Return the [X, Y] coordinate for the center point of the cell that contains the specified text.  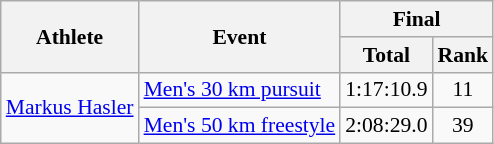
Men's 30 km pursuit [240, 90]
Event [240, 36]
Markus Hasler [70, 108]
1:17:10.9 [386, 90]
2:08:29.0 [386, 126]
Athlete [70, 36]
39 [464, 126]
Men's 50 km freestyle [240, 126]
Total [386, 55]
Final [416, 19]
11 [464, 90]
Rank [464, 55]
